Locate the cell with the specified text and output its (X, Y) center coordinate. 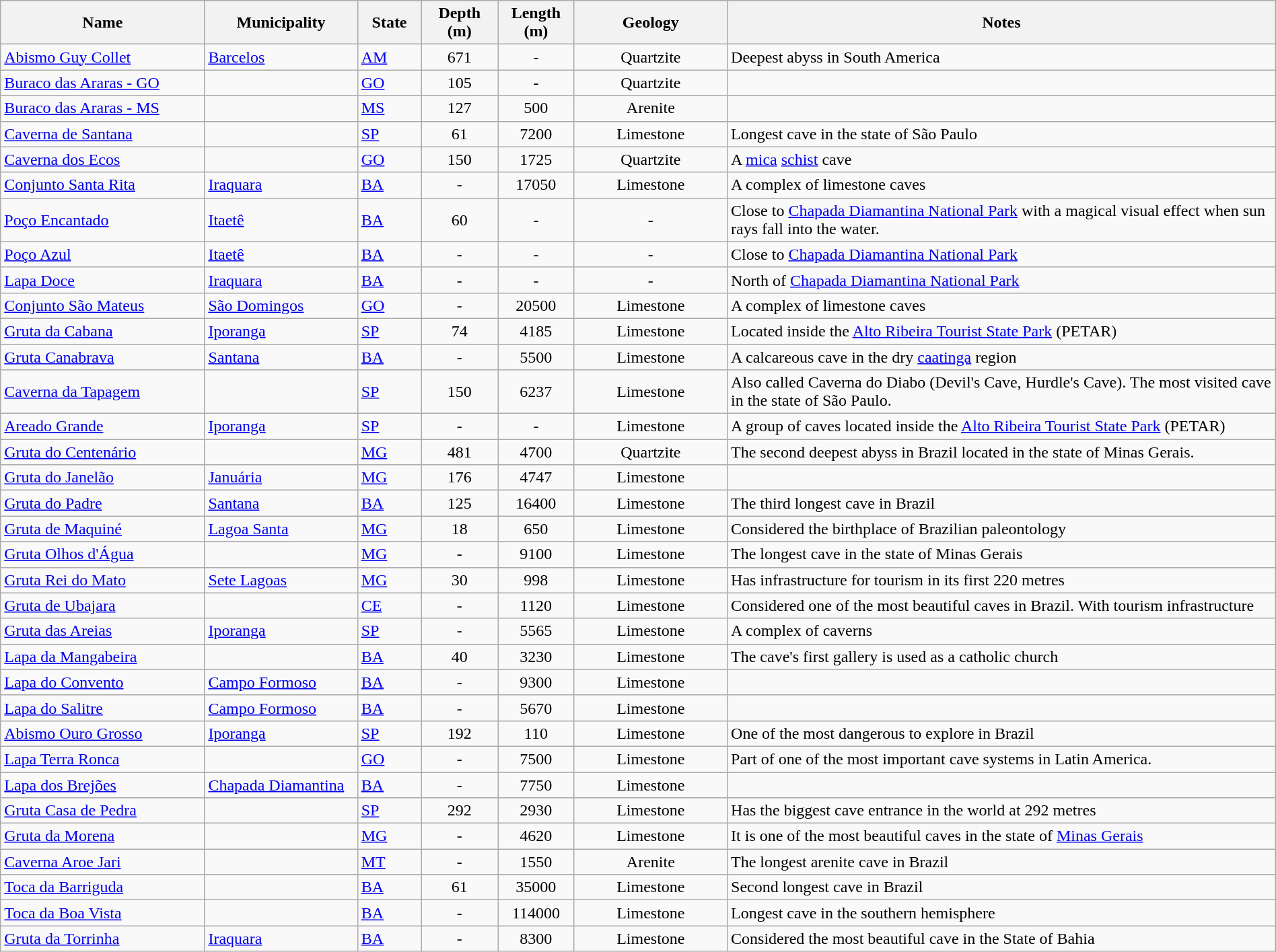
Lapa Doce (102, 280)
Lapa dos Brejões (102, 785)
3230 (536, 657)
Close to Chapada Diamantina National Park with a magical visual effect when sun rays fall into the water. (1001, 219)
192 (460, 733)
MT (389, 862)
Abismo Guy Collet (102, 57)
9100 (536, 554)
176 (460, 478)
CE (389, 606)
Conjunto São Mateus (102, 305)
1550 (536, 862)
16400 (536, 503)
125 (460, 503)
São Domingos (281, 305)
671 (460, 57)
105 (460, 83)
Caverna de Santana (102, 134)
Gruta Rei do Mato (102, 580)
500 (536, 108)
Gruta do Centenário (102, 452)
Toca da Barriguda (102, 887)
Notes (1001, 23)
The cave's first gallery is used as a catholic church (1001, 657)
4747 (536, 478)
Close to Chapada Diamantina National Park (1001, 254)
Abismo Ouro Grosso (102, 733)
114000 (536, 913)
Considered the birthplace of Brazilian paleontology (1001, 529)
A mica schist cave (1001, 159)
Buraco das Araras - GO (102, 83)
The longest arenite cave in Brazil (1001, 862)
Gruta de Ubajara (102, 606)
292 (460, 811)
Deepest abyss in South America (1001, 57)
4700 (536, 452)
127 (460, 108)
5565 (536, 631)
Gruta da Cabana (102, 331)
Lapa do Convento (102, 682)
Conjunto Santa Rita (102, 185)
AM (389, 57)
The longest cave in the state of Minas Gerais (1001, 554)
Caverna da Tapagem (102, 392)
Gruta da Torrinha (102, 939)
One of the most dangerous to explore in Brazil (1001, 733)
Gruta Casa de Pedra (102, 811)
6237 (536, 392)
Poço Encantado (102, 219)
998 (536, 580)
Sete Lagoas (281, 580)
Gruta do Padre (102, 503)
The second deepest abyss in Brazil located in the state of Minas Gerais. (1001, 452)
Poço Azul (102, 254)
Toca da Boa Vista (102, 913)
Has the biggest cave entrance in the world at 292 metres (1001, 811)
Length (m) (536, 23)
Caverna dos Ecos (102, 159)
North of Chapada Diamantina National Park (1001, 280)
Part of one of the most important cave systems in Latin America. (1001, 759)
Geology (650, 23)
60 (460, 219)
Lapa do Salitre (102, 708)
Longest cave in the state of São Paulo (1001, 134)
5670 (536, 708)
7750 (536, 785)
Lapa Terra Ronca (102, 759)
2930 (536, 811)
30 (460, 580)
Lapa da Mangabeira (102, 657)
Located inside the Alto Ribeira Tourist State Park (PETAR) (1001, 331)
A calcareous cave in the dry caatinga region (1001, 357)
Buraco das Araras - MS (102, 108)
It is one of the most beautiful caves in the state of Minas Gerais (1001, 836)
7200 (536, 134)
74 (460, 331)
Has infrastructure for tourism in its first 220 metres (1001, 580)
Gruta do Janelão (102, 478)
Barcelos (281, 57)
Name (102, 23)
Caverna Aroe Jari (102, 862)
A complex of caverns (1001, 631)
Considered one of the most beautiful caves in Brazil. With tourism infrastructure (1001, 606)
The third longest cave in Brazil (1001, 503)
18 (460, 529)
5500 (536, 357)
Chapada Diamantina (281, 785)
40 (460, 657)
35000 (536, 887)
Areado Grande (102, 427)
9300 (536, 682)
7500 (536, 759)
State (389, 23)
8300 (536, 939)
MS (389, 108)
Depth (m) (460, 23)
Second longest cave in Brazil (1001, 887)
Gruta Canabrava (102, 357)
1120 (536, 606)
A group of caves located inside the Alto Ribeira Tourist State Park (PETAR) (1001, 427)
4185 (536, 331)
Gruta de Maquiné (102, 529)
Also called Caverna do Diabo (Devil's Cave, Hurdle's Cave). The most visited cave in the state of São Paulo. (1001, 392)
110 (536, 733)
Considered the most beautiful cave in the State of Bahia (1001, 939)
Lagoa Santa (281, 529)
650 (536, 529)
1725 (536, 159)
481 (460, 452)
Gruta das Areias (102, 631)
4620 (536, 836)
17050 (536, 185)
20500 (536, 305)
Gruta da Morena (102, 836)
Januária (281, 478)
Gruta Olhos d'Água (102, 554)
Longest cave in the southern hemisphere (1001, 913)
Municipality (281, 23)
